Identify which cell holds the provided text, then report its (x, y) central coordinate. 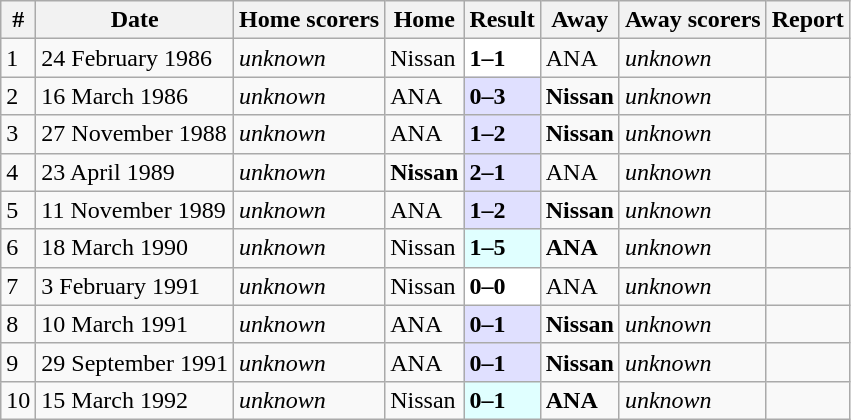
15 March 1992 (135, 400)
# (18, 20)
16 March 1986 (135, 96)
2–1 (502, 172)
11 November 1989 (135, 210)
23 April 1989 (135, 172)
0–3 (502, 96)
6 (18, 248)
Away scorers (692, 20)
10 (18, 400)
Home (424, 20)
3 February 1991 (135, 286)
Home scorers (310, 20)
24 February 1986 (135, 58)
0–0 (502, 286)
9 (18, 362)
1 (18, 58)
5 (18, 210)
10 March 1991 (135, 324)
2 (18, 96)
Report (808, 20)
7 (18, 286)
1–5 (502, 248)
27 November 1988 (135, 134)
29 September 1991 (135, 362)
3 (18, 134)
Result (502, 20)
Date (135, 20)
4 (18, 172)
8 (18, 324)
Away (580, 20)
18 March 1990 (135, 248)
1–1 (502, 58)
